From the cell containing the given text, extract its center point as (X, Y) coordinate. 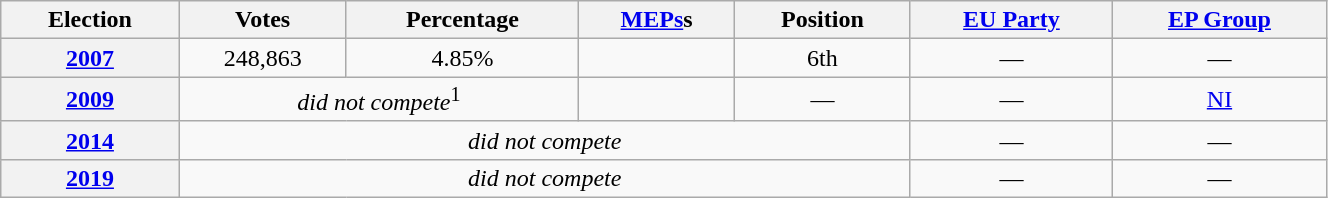
did not compete1 (379, 100)
2019 (90, 178)
Election (90, 20)
248,863 (262, 58)
Percentage (462, 20)
2014 (90, 140)
Votes (262, 20)
2009 (90, 100)
MEPss (657, 20)
EU Party (1011, 20)
Position (823, 20)
4.85% (462, 58)
2007 (90, 58)
EP Group (1219, 20)
NI (1219, 100)
6th (823, 58)
